Identify which cell holds the provided text, then report its [x, y] central coordinate. 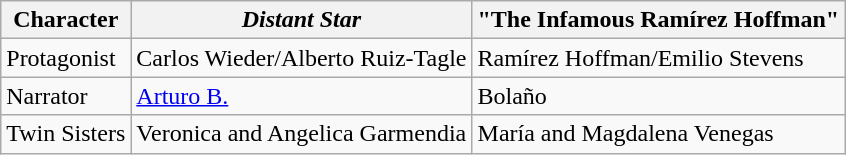
"The Infamous Ramírez Hoffman" [658, 20]
Protagonist [66, 58]
Ramírez Hoffman/Emilio Stevens [658, 58]
Distant Star [302, 20]
María and Magdalena Venegas [658, 134]
Twin Sisters [66, 134]
Bolaño [658, 96]
Veronica and Angelica Garmendia [302, 134]
Narrator [66, 96]
Arturo B. [302, 96]
Character [66, 20]
Carlos Wieder/Alberto Ruiz-Tagle [302, 58]
